Return the [X, Y] coordinate for the center point of the cell that contains the specified text.  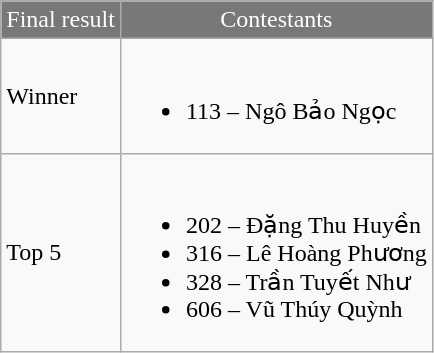
Contestants [276, 20]
Final result [61, 20]
Top 5 [61, 252]
202 – Đặng Thu Huyền316 – Lê Hoàng Phương328 – Trần Tuyết Như606 – Vũ Thúy Quỳnh [276, 252]
113 – Ngô Bảo Ngọc [276, 96]
Winner [61, 96]
